Find where the given text appears and provide that cell's center as (X, Y) coordinate. 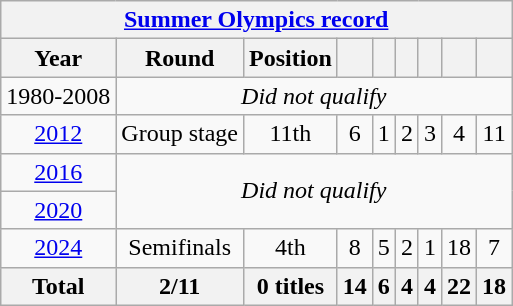
8 (354, 248)
Year (58, 58)
22 (460, 286)
11 (494, 134)
2/11 (180, 286)
2024 (58, 248)
2020 (58, 210)
Round (180, 58)
Position (291, 58)
2012 (58, 134)
Total (58, 286)
2016 (58, 172)
Group stage (180, 134)
5 (384, 248)
0 titles (291, 286)
Summer Olympics record (256, 20)
4th (291, 248)
3 (430, 134)
7 (494, 248)
14 (354, 286)
Semifinals (180, 248)
11th (291, 134)
1980-2008 (58, 96)
